Determine the [x, y] coordinate at the center of the cell enclosing the given text.  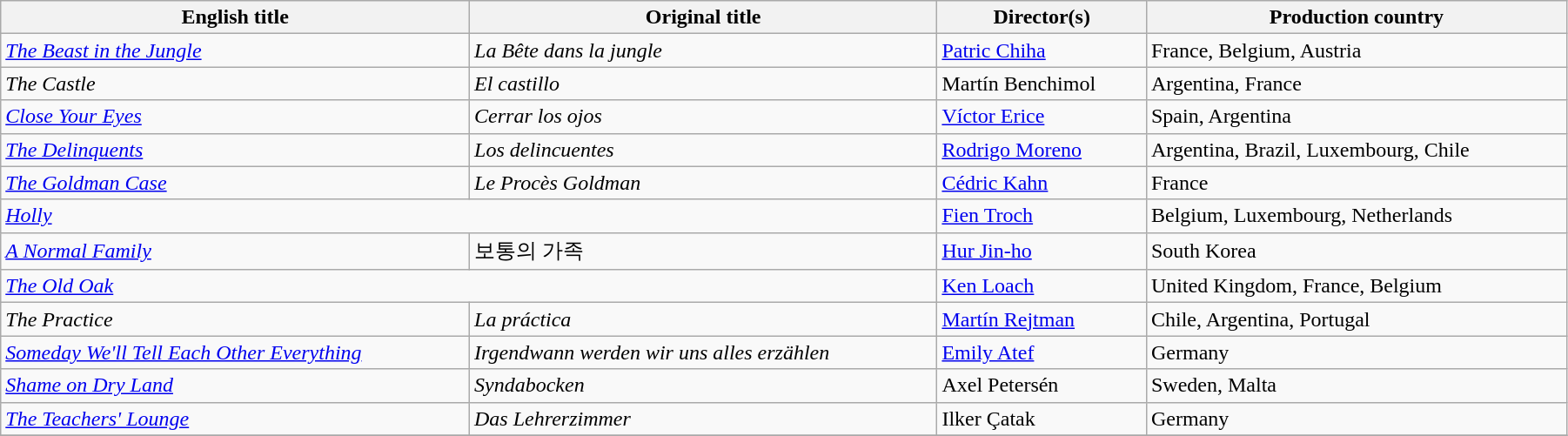
South Korea [1356, 251]
Someday We'll Tell Each Other Everything [235, 352]
Production country [1356, 17]
Ilker Çatak [1042, 419]
Los delincuentes [703, 150]
Spain, Argentina [1356, 117]
The Beast in the Jungle [235, 50]
Patric Chiha [1042, 50]
La práctica [703, 319]
Fien Troch [1042, 216]
Belgium, Luxembourg, Netherlands [1356, 216]
Hur Jin-ho [1042, 251]
Sweden, Malta [1356, 386]
La Bête dans la jungle [703, 50]
France, Belgium, Austria [1356, 50]
The Old Oak [469, 286]
보통의 가족 [703, 251]
The Delinquents [235, 150]
The Practice [235, 319]
Das Lehrerzimmer [703, 419]
Ken Loach [1042, 286]
Cerrar los ojos [703, 117]
Le Procès Goldman [703, 183]
Holly [469, 216]
The Teachers' Lounge [235, 419]
Syndabocken [703, 386]
Emily Atef [1042, 352]
Víctor Erice [1042, 117]
Irgendwann werden wir uns alles erzählen [703, 352]
Cédric Kahn [1042, 183]
Argentina, France [1356, 84]
A Normal Family [235, 251]
Martín Rejtman [1042, 319]
English title [235, 17]
Shame on Dry Land [235, 386]
Axel Petersén [1042, 386]
Director(s) [1042, 17]
Argentina, Brazil, Luxembourg, Chile [1356, 150]
El castillo [703, 84]
United Kingdom, France, Belgium [1356, 286]
Rodrigo Moreno [1042, 150]
France [1356, 183]
The Goldman Case [235, 183]
Martín Benchimol [1042, 84]
Close Your Eyes [235, 117]
Chile, Argentina, Portugal [1356, 319]
The Castle [235, 84]
Original title [703, 17]
